For the text-containing cell, return its midpoint in (X, Y) coordinate format. 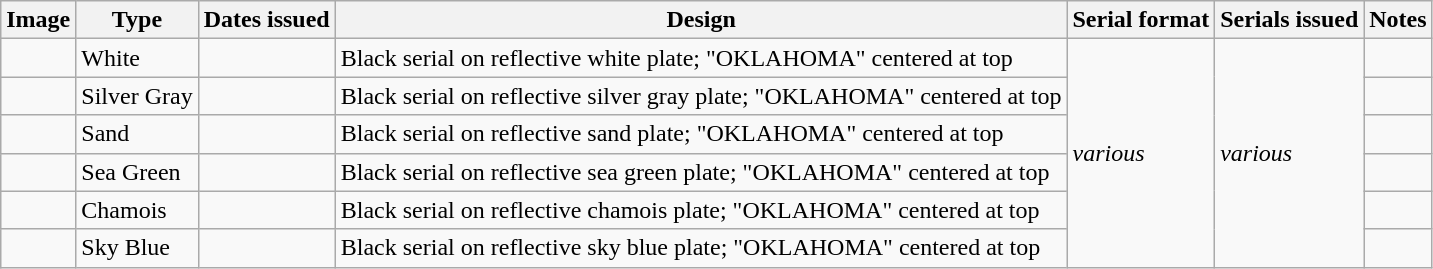
Black serial on reflective chamois plate; "OKLAHOMA" centered at top (701, 210)
Serials issued (1290, 20)
Black serial on reflective silver gray plate; "OKLAHOMA" centered at top (701, 96)
Chamois (137, 210)
Dates issued (266, 20)
Sand (137, 134)
Serial format (1141, 20)
Notes (1398, 20)
Design (701, 20)
Silver Gray (137, 96)
Image (38, 20)
Black serial on reflective white plate; "OKLAHOMA" centered at top (701, 58)
Type (137, 20)
White (137, 58)
Black serial on reflective sand plate; "OKLAHOMA" centered at top (701, 134)
Sky Blue (137, 248)
Black serial on reflective sky blue plate; "OKLAHOMA" centered at top (701, 248)
Sea Green (137, 172)
Black serial on reflective sea green plate; "OKLAHOMA" centered at top (701, 172)
